Extract the [X, Y] coordinate from the center of the cell holding the provided text.  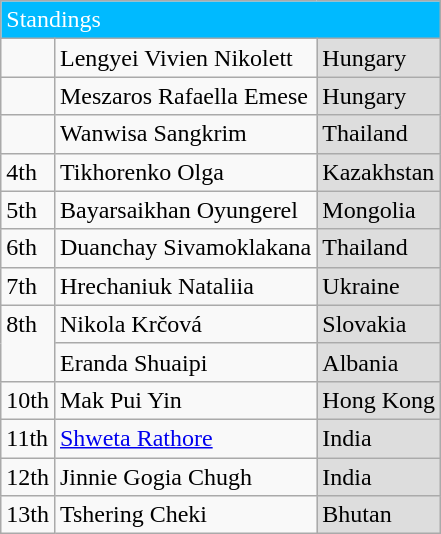
13th [28, 515]
Mak Pui Yin [185, 400]
8th [28, 343]
Tikhorenko Olga [185, 172]
6th [28, 248]
Standings [221, 20]
7th [28, 286]
Nikola Krčová [185, 324]
Slovakia [379, 324]
Mongolia [379, 210]
Bayarsaikhan Oyungerel [185, 210]
Shweta Rathore [185, 438]
Duanchay Sivamoklakana [185, 248]
11th [28, 438]
Kazakhstan [379, 172]
Bhutan [379, 515]
Jinnie Gogia Chugh [185, 477]
Meszaros Rafaella Emese [185, 96]
10th [28, 400]
Hrechaniuk Nataliia [185, 286]
Albania [379, 362]
Ukraine [379, 286]
Wanwisa Sangkrim [185, 134]
Hong Kong [379, 400]
Lengyei Vivien Nikolett [185, 58]
5th [28, 210]
Eranda Shuaipi [185, 362]
12th [28, 477]
4th [28, 172]
Tshering Cheki [185, 515]
